Detect which cell encompasses the target text, then output its (X, Y) center coordinate. 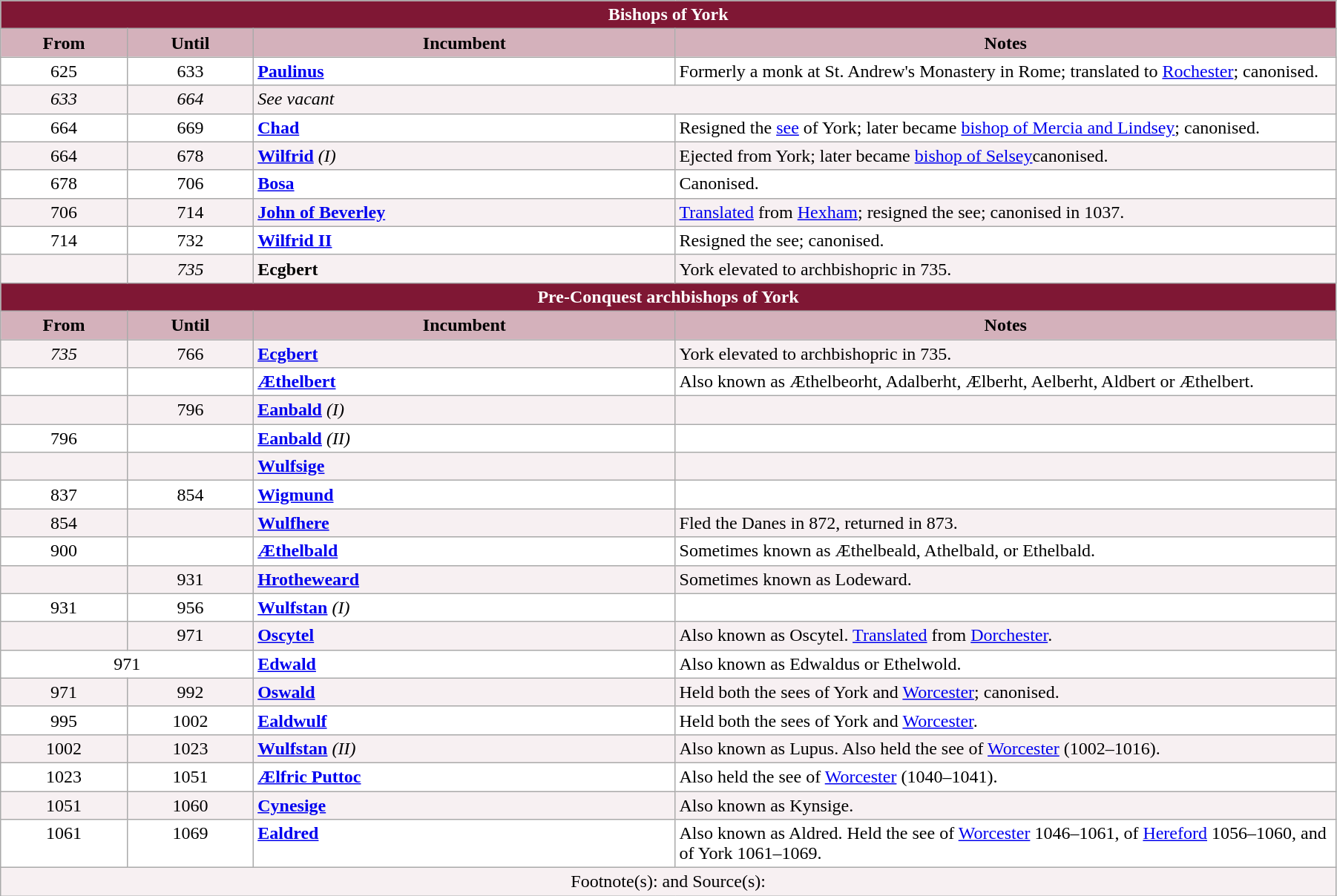
Hrotheweard (464, 579)
Paulinus (464, 71)
Wilfrid II (464, 240)
Ealdred (464, 844)
956 (190, 607)
1060 (190, 805)
Chad (464, 128)
Canonised. (1005, 184)
John of Beverley (464, 212)
Bosa (464, 184)
Also known as Oscytel. Translated from Dorchester. (1005, 636)
625 (64, 71)
Edwald (464, 664)
Ejected from York; later became bishop of Selseycanonised. (1005, 156)
Pre-Conquest archbishops of York (668, 297)
900 (64, 551)
Ealdwulf (464, 720)
1061 (64, 844)
Also known as Aldred. Held the see of Worcester 1046–1061, of Hereford 1056–1060, and of York 1061–1069. (1005, 844)
Eanbald (II) (464, 438)
Eanbald (I) (464, 410)
Æthelbald (464, 551)
Wilfrid (I) (464, 156)
766 (190, 354)
Resigned the see of York; later became bishop of Mercia and Lindsey; canonised. (1005, 128)
Also held the see of Worcester (1040–1041). (1005, 777)
Held both the sees of York and Worcester. (1005, 720)
837 (64, 495)
Formerly a monk at St. Andrew's Monastery in Rome; translated to Rochester; canonised. (1005, 71)
Fled the Danes in 872, returned in 873. (1005, 523)
995 (64, 720)
Wulfhere (464, 523)
Ælfric Puttoc (464, 777)
Wigmund (464, 495)
732 (190, 240)
Æthelbert (464, 382)
Resigned the see; canonised. (1005, 240)
Footnote(s): and Source(s): (668, 882)
Also known as Kynsige. (1005, 805)
Oscytel (464, 636)
Also known as Lupus. Also held the see of Worcester (1002–1016). (1005, 748)
See vacant (795, 99)
Bishops of York (668, 15)
Wulfstan (II) (464, 748)
Wulfsige (464, 467)
Cynesige (464, 805)
Sometimes known as Lodeward. (1005, 579)
Also known as Æthelbeorht, Adalberht, Ælberht, Aelberht, Aldbert or Æthelbert. (1005, 382)
1069 (190, 844)
Oswald (464, 692)
Sometimes known as Æthelbeald, Athelbald, or Ethelbald. (1005, 551)
Wulfstan (I) (464, 607)
992 (190, 692)
Translated from Hexham; resigned the see; canonised in 1037. (1005, 212)
Held both the sees of York and Worcester; canonised. (1005, 692)
Also known as Edwaldus or Ethelwold. (1005, 664)
669 (190, 128)
